Locate the cell with the specified text and output its (X, Y) center coordinate. 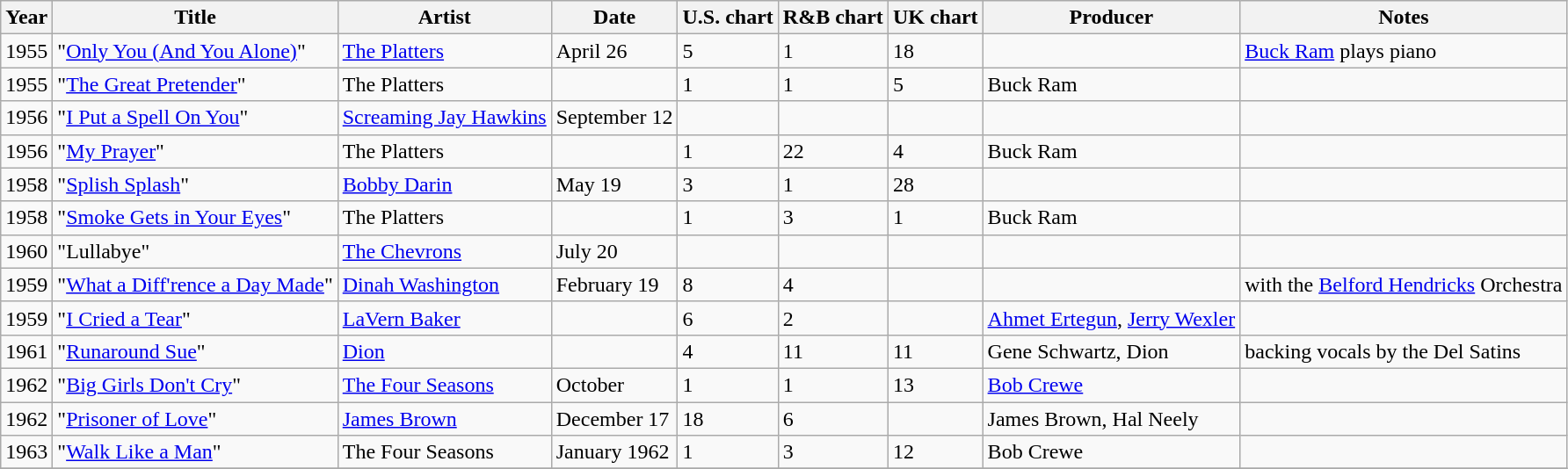
Ahmet Ertegun, Jerry Wexler (1111, 318)
28 (935, 184)
8 (728, 285)
with the Belford Hendricks Orchestra (1404, 285)
22 (833, 151)
R&B chart (833, 18)
Buck Ram plays piano (1404, 51)
October (614, 385)
UK chart (935, 18)
Bobby Darin (445, 184)
Title (195, 18)
LaVern Baker (445, 318)
Date (614, 18)
U.S. chart (728, 18)
May 19 (614, 184)
"I Cried a Tear" (195, 318)
12 (935, 452)
Gene Schwartz, Dion (1111, 351)
January 1962 (614, 452)
"Big Girls Don't Cry" (195, 385)
December 17 (614, 419)
backing vocals by the Del Satins (1404, 351)
1961 (26, 351)
"Smoke Gets in Your Eyes" (195, 218)
"What a Diff'rence a Day Made" (195, 285)
"My Prayer" (195, 151)
"Splish Splash" (195, 184)
"Walk Like a Man" (195, 452)
"Only You (And You Alone)" (195, 51)
James Brown (445, 419)
James Brown, Hal Neely (1111, 419)
"I Put a Spell On You" (195, 118)
"Lullabye" (195, 251)
July 20 (614, 251)
September 12 (614, 118)
"Runaround Sue" (195, 351)
1963 (26, 452)
April 26 (614, 51)
Year (26, 18)
Screaming Jay Hawkins (445, 118)
The Chevrons (445, 251)
Dion (445, 351)
Notes (1404, 18)
Dinah Washington (445, 285)
2 (833, 318)
Artist (445, 18)
13 (935, 385)
February 19 (614, 285)
1960 (26, 251)
"The Great Pretender" (195, 84)
"Prisoner of Love" (195, 419)
Producer (1111, 18)
